Return (X, Y) of the center of cell containing provided text 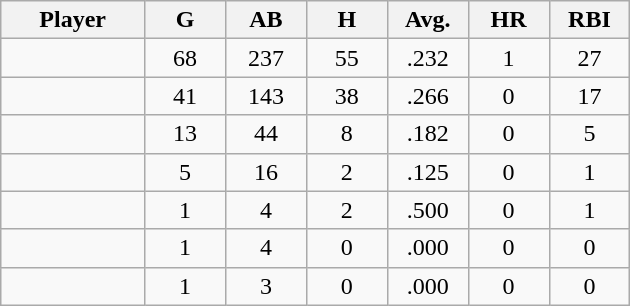
44 (266, 134)
.182 (428, 134)
143 (266, 96)
38 (346, 96)
RBI (590, 20)
27 (590, 58)
G (186, 20)
AB (266, 20)
.125 (428, 172)
HR (508, 20)
17 (590, 96)
.266 (428, 96)
68 (186, 58)
3 (266, 286)
8 (346, 134)
H (346, 20)
55 (346, 58)
13 (186, 134)
.232 (428, 58)
16 (266, 172)
Player (73, 20)
.500 (428, 210)
41 (186, 96)
Avg. (428, 20)
237 (266, 58)
